Return [X, Y] of the center of cell containing provided text 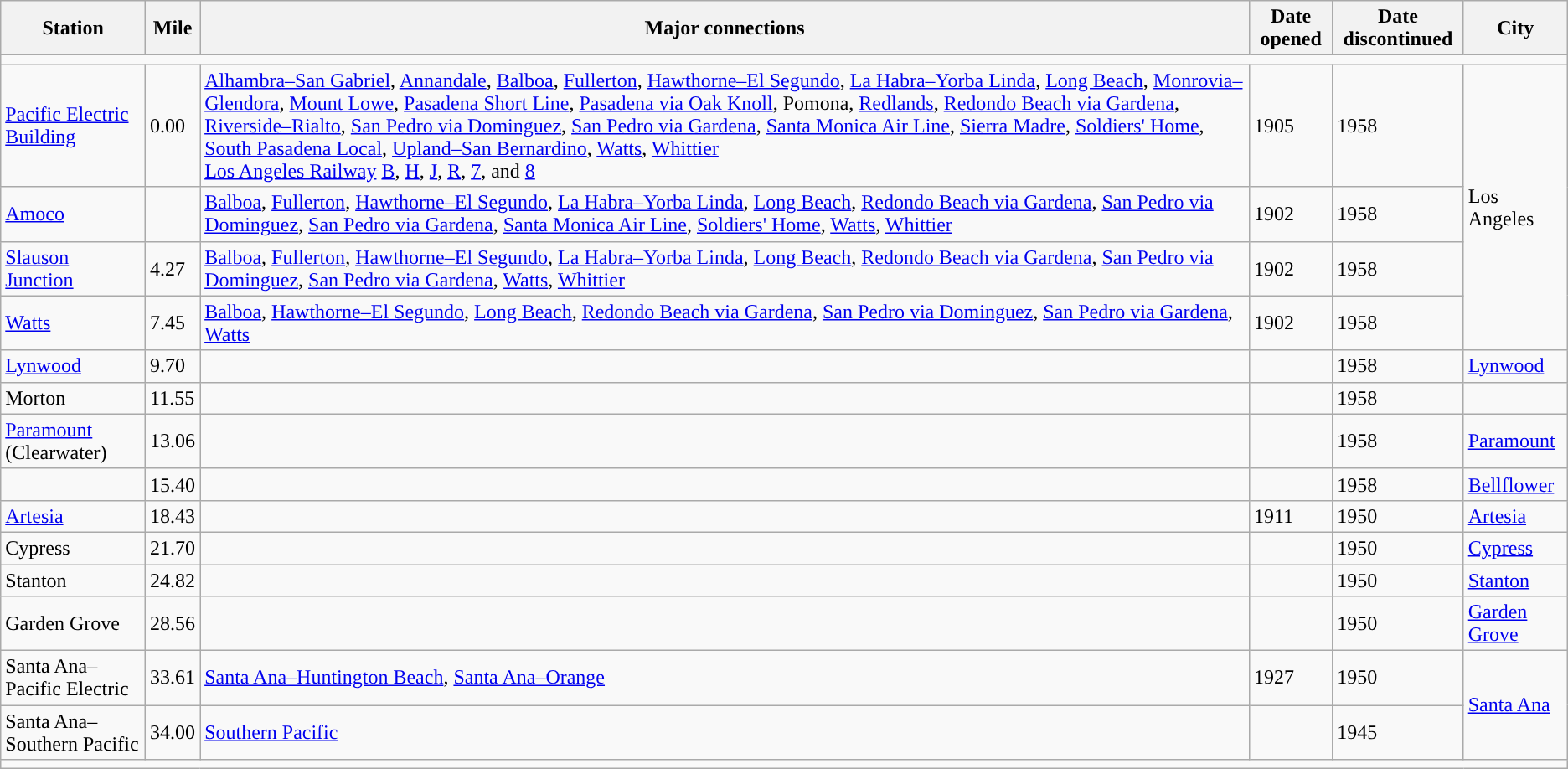
Date opened [1292, 28]
Amoco [74, 214]
0.00 [173, 126]
28.56 [173, 623]
Pacific Electric Building [74, 126]
9.70 [173, 366]
1945 [1399, 732]
13.06 [173, 441]
Station [74, 28]
Watts [74, 323]
Santa Ana–Pacific Electric [74, 679]
Slauson Junction [74, 268]
Balboa, Hawthorne–El Segundo, Long Beach, Redondo Beach via Gardena, San Pedro via Dominguez, San Pedro via Gardena, Watts [725, 323]
15.40 [173, 484]
24.82 [173, 581]
Paramount (Clearwater) [74, 441]
1905 [1292, 126]
Major connections [725, 28]
City [1515, 28]
Santa Ana–Huntington Beach, Santa Ana–Orange [725, 679]
18.43 [173, 516]
Southern Pacific [725, 732]
Date discontinued [1399, 28]
Bellflower [1515, 484]
33.61 [173, 679]
1927 [1292, 679]
1911 [1292, 516]
Paramount [1515, 441]
Mile [173, 28]
4.27 [173, 268]
Morton [74, 398]
11.55 [173, 398]
Los Angeles [1515, 208]
Santa Ana [1515, 705]
Santa Ana–Southern Pacific [74, 732]
34.00 [173, 732]
7.45 [173, 323]
21.70 [173, 548]
